Identify which cell holds the provided text, then report its (X, Y) central coordinate. 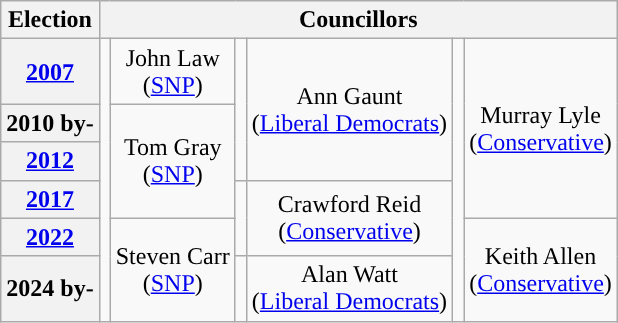
2007 (50, 72)
2012 (50, 161)
Tom Gray(SNP) (172, 161)
Steven Carr(SNP) (172, 270)
2017 (50, 199)
Councillors (358, 20)
Election (50, 20)
John Law(SNP) (172, 72)
Alan Watt(Liberal Democrats) (349, 288)
Ann Gaunt(Liberal Democrats) (349, 110)
Murray Lyle(Conservative) (541, 128)
2024 by- (50, 288)
2010 by- (50, 123)
Crawford Reid(Conservative) (349, 218)
2022 (50, 237)
Keith Allen(Conservative) (541, 270)
